Output the [X, Y] coordinate of the center of the cell containing the given text.  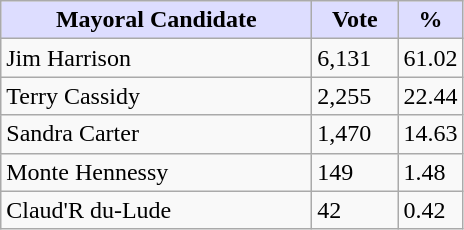
1,470 [355, 134]
Terry Cassidy [156, 96]
42 [355, 210]
149 [355, 172]
% [430, 20]
2,255 [355, 96]
Claud'R du-Lude [156, 210]
61.02 [430, 58]
Mayoral Candidate [156, 20]
14.63 [430, 134]
22.44 [430, 96]
6,131 [355, 58]
Jim Harrison [156, 58]
Vote [355, 20]
Monte Hennessy [156, 172]
1.48 [430, 172]
Sandra Carter [156, 134]
0.42 [430, 210]
